Return the (X, Y) coordinate for the center point of the cell that contains the specified text.  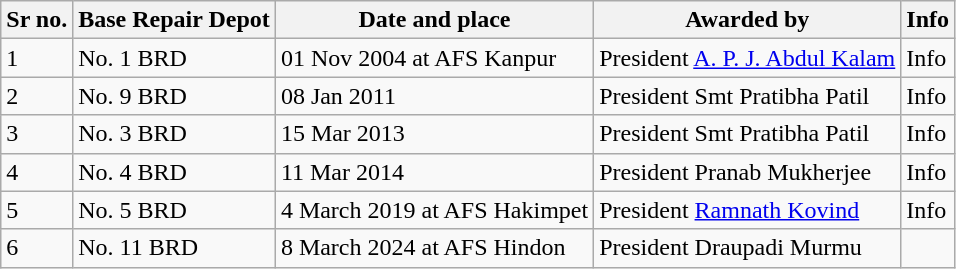
4 March 2019 at AFS Hakimpet (434, 210)
No. 11 BRD (174, 248)
Awarded by (748, 20)
15 Mar 2013 (434, 134)
1 (37, 58)
5 (37, 210)
No. 4 BRD (174, 172)
08 Jan 2011 (434, 96)
8 March 2024 at AFS Hindon (434, 248)
No. 5 BRD (174, 210)
No. 1 BRD (174, 58)
3 (37, 134)
President Draupadi Murmu (748, 248)
Base Repair Depot (174, 20)
President A. P. J. Abdul Kalam (748, 58)
01 Nov 2004 at AFS Kanpur (434, 58)
Date and place (434, 20)
President Pranab Mukherjee (748, 172)
President Ramnath Kovind (748, 210)
No. 3 BRD (174, 134)
4 (37, 172)
No. 9 BRD (174, 96)
11 Mar 2014 (434, 172)
Sr no. (37, 20)
6 (37, 248)
2 (37, 96)
